For the text-containing cell, return its midpoint in (X, Y) coordinate format. 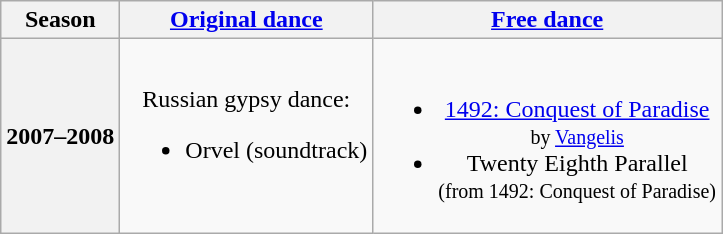
Russian gypsy dance:Orvel (soundtrack) (246, 136)
Free dance (548, 20)
2007–2008 (60, 136)
1492: Conquest of Paradise by Vangelis Twenty Eighth Parallel (from 1492: Conquest of Paradise) (548, 136)
Original dance (246, 20)
Season (60, 20)
